Output the (x, y) coordinate of the center of the cell containing the given text.  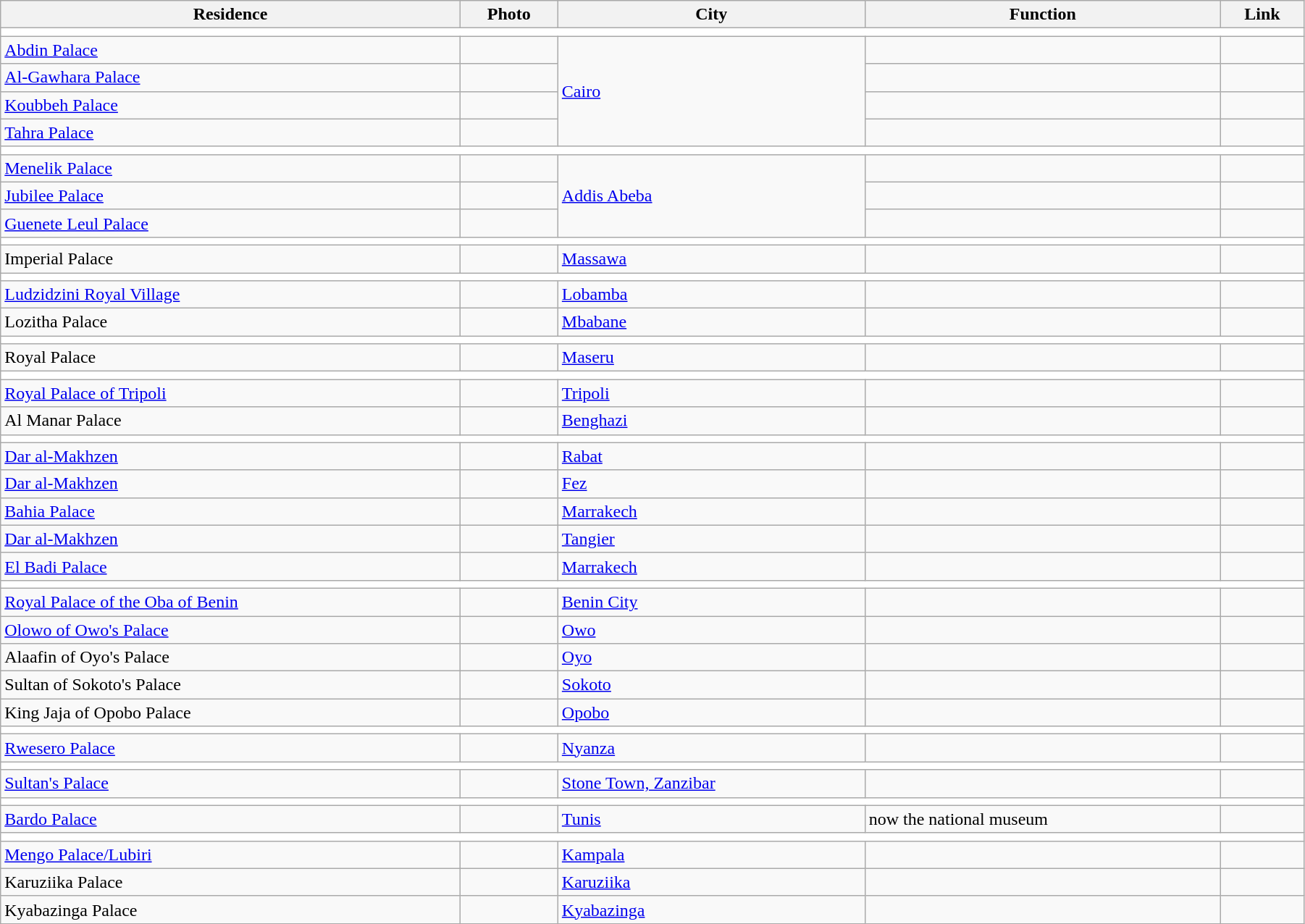
City (711, 14)
Addis Abeba (711, 196)
now the national museum (1043, 819)
Stone Town, Zanzibar (711, 784)
Koubbeh Palace (230, 105)
Abdin Palace (230, 50)
Karuziika (711, 882)
Karuziika Palace (230, 882)
Cairo (711, 91)
Sokoto (711, 685)
Jubilee Palace (230, 196)
Royal Palace of the Oba of Benin (230, 602)
Ludzidzini Royal Village (230, 295)
Royal Palace of Tripoli (230, 393)
Mengo Palace/Lubiri (230, 854)
Photo (508, 14)
Tahra Palace (230, 133)
Menelik Palace (230, 168)
Imperial Palace (230, 259)
Mbabane (711, 322)
Bahia Palace (230, 511)
Fez (711, 484)
Rabat (711, 456)
Benin City (711, 602)
Kyabazinga Palace (230, 910)
Residence (230, 14)
Royal Palace (230, 358)
Lobamba (711, 295)
Maseru (711, 358)
Olowo of Owo's Palace (230, 629)
Bardo Palace (230, 819)
Lozitha Palace (230, 322)
Al Manar Palace (230, 421)
Massawa (711, 259)
El Badi Palace (230, 566)
Oyo (711, 658)
Kyabazinga (711, 910)
King Jaja of Opobo Palace (230, 713)
Link (1262, 14)
Alaafin of Oyo's Palace (230, 658)
Guenete Leul Palace (230, 223)
Rwesero Palace (230, 748)
Benghazi (711, 421)
Kampala (711, 854)
Opobo (711, 713)
Function (1043, 14)
Sultan of Sokoto's Palace (230, 685)
Owo (711, 629)
Tripoli (711, 393)
Al-Gawhara Palace (230, 77)
Sultan's Palace (230, 784)
Nyanza (711, 748)
Tangier (711, 539)
Tunis (711, 819)
